Extract the [X, Y] coordinate from the center of the cell holding the provided text.  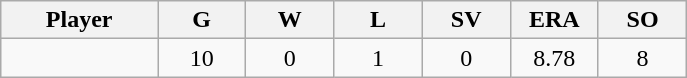
W [290, 20]
SV [466, 20]
SO [642, 20]
G [202, 20]
8.78 [554, 58]
1 [378, 58]
10 [202, 58]
8 [642, 58]
ERA [554, 20]
L [378, 20]
Player [80, 20]
